Provide the (X, Y) coordinate of the cell's center where the given text is located.  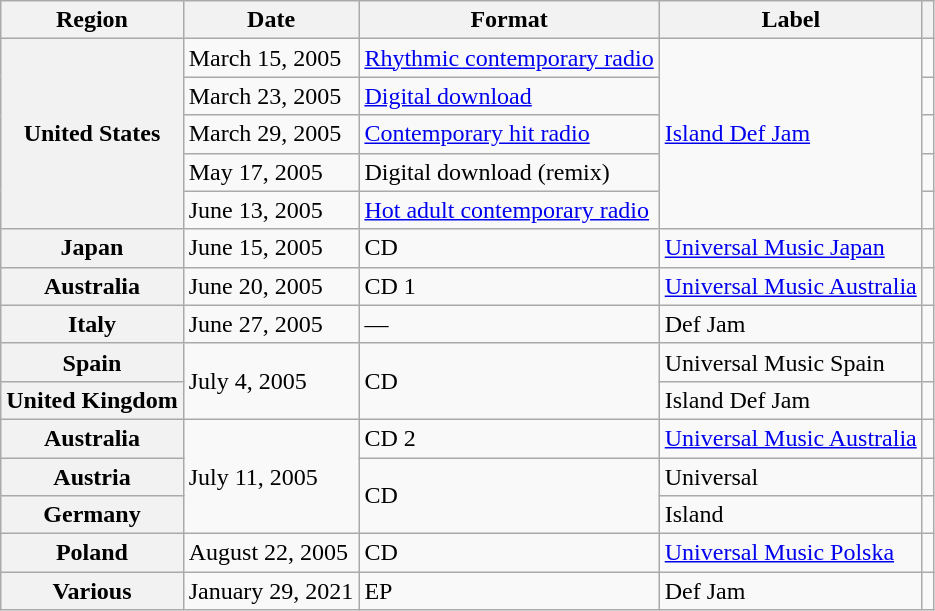
United Kingdom (92, 400)
Various (92, 591)
March 29, 2005 (271, 134)
January 29, 2021 (271, 591)
June 20, 2005 (271, 286)
Universal Music Japan (790, 248)
June 27, 2005 (271, 324)
Poland (92, 553)
July 11, 2005 (271, 476)
Universal Music Polska (790, 553)
Spain (92, 362)
Format (509, 20)
Hot adult contemporary radio (509, 210)
— (509, 324)
June 15, 2005 (271, 248)
Digital download (remix) (509, 172)
Universal Music Spain (790, 362)
Label (790, 20)
United States (92, 134)
EP (509, 591)
Germany (92, 515)
June 13, 2005 (271, 210)
Universal (790, 477)
Island (790, 515)
August 22, 2005 (271, 553)
CD 1 (509, 286)
March 15, 2005 (271, 58)
Japan (92, 248)
May 17, 2005 (271, 172)
Austria (92, 477)
Rhythmic contemporary radio (509, 58)
Contemporary hit radio (509, 134)
Region (92, 20)
CD 2 (509, 438)
Date (271, 20)
Italy (92, 324)
July 4, 2005 (271, 381)
Digital download (509, 96)
March 23, 2005 (271, 96)
